Provide the [X, Y] coordinate of the cell's center where the given text is located.  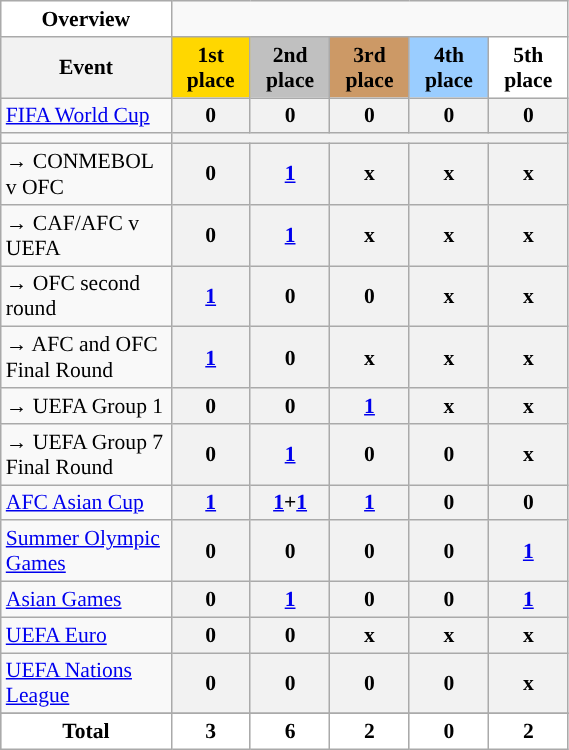
→ UEFA Group 1 [86, 406]
4th place [448, 68]
1+1 [290, 503]
3rd place [370, 68]
FIFA World Cup [86, 116]
1st place [210, 68]
Summer Olympic Games [86, 552]
5th place [528, 68]
Total [86, 732]
UEFA Euro [86, 635]
→ UEFA Group 7 Final Round [86, 454]
AFC Asian Cup [86, 503]
3 [210, 732]
6 [290, 732]
UEFA Nations League [86, 684]
→ CAF/AFC v UEFA [86, 236]
2nd place [290, 68]
→ AFC and OFC Final Round [86, 358]
Asian Games [86, 600]
→ OFC second round [86, 296]
→ CONMEBOL v OFC [86, 174]
Event [86, 68]
Overview [86, 19]
